Capture the cell that displays the provided text and extract its [X, Y] central coordinate. 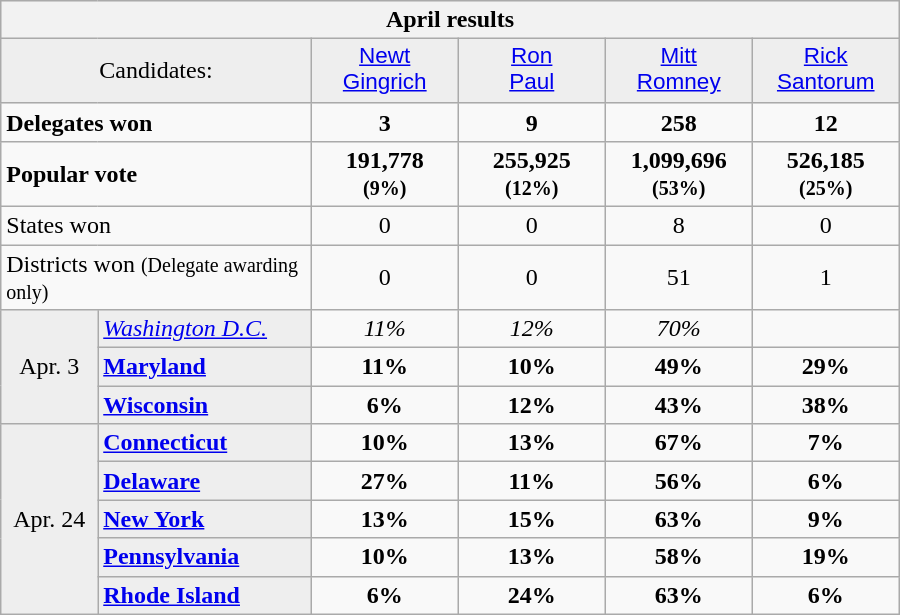
9% [826, 519]
38% [826, 405]
255,925(12%) [532, 174]
1,099,696(53%) [678, 174]
April results [450, 20]
9 [532, 122]
12 [826, 122]
7% [826, 443]
Washington D.C. [205, 329]
191,778(9%) [384, 174]
3 [384, 122]
Maryland [205, 367]
Popular vote [156, 174]
67% [678, 443]
70% [678, 329]
Connecticut [205, 443]
Wisconsin [205, 405]
Rhode Island [205, 595]
MittRomney [678, 71]
Delegates won [156, 122]
49% [678, 367]
29% [826, 367]
24% [532, 595]
58% [678, 557]
Apr. 3 [50, 367]
NewtGingrich [384, 71]
RonPaul [532, 71]
15% [532, 519]
Delaware [205, 481]
27% [384, 481]
51 [678, 276]
Apr. 24 [50, 519]
19% [826, 557]
States won [156, 225]
56% [678, 481]
RickSantorum [826, 71]
Districts won (Delegate awarding only) [156, 276]
1 [826, 276]
Candidates: [156, 71]
8 [678, 225]
Pennsylvania [205, 557]
New York [205, 519]
526,185(25%) [826, 174]
258 [678, 122]
43% [678, 405]
